Identify which cell holds the provided text, then report its [x, y] central coordinate. 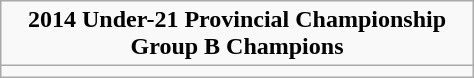
2014 Under-21 Provincial Championship Group B Champions [237, 34]
